Provide the (x, y) coordinate of the cell's center where the given text is located.  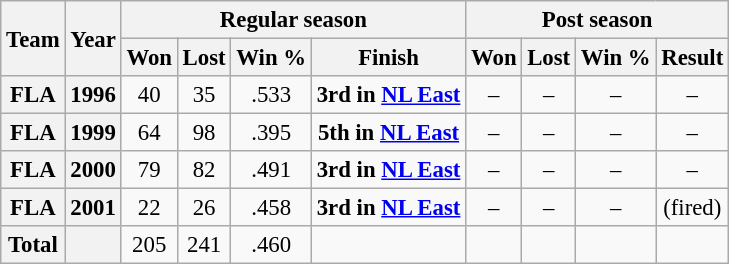
22 (149, 208)
205 (149, 245)
1999 (93, 133)
5th in NL East (388, 133)
2000 (93, 170)
Team (33, 38)
2001 (93, 208)
.460 (271, 245)
Year (93, 38)
64 (149, 133)
Regular season (294, 20)
.395 (271, 133)
Total (33, 245)
40 (149, 95)
Post season (598, 20)
.458 (271, 208)
1996 (93, 95)
241 (204, 245)
82 (204, 170)
Finish (388, 58)
.491 (271, 170)
Result (692, 58)
.533 (271, 95)
79 (149, 170)
(fired) (692, 208)
98 (204, 133)
35 (204, 95)
26 (204, 208)
